Detect which cell encompasses the target text, then output its [x, y] center coordinate. 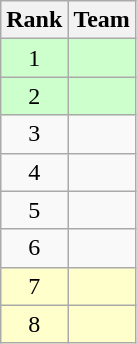
5 [34, 210]
Rank [34, 20]
8 [34, 324]
7 [34, 286]
3 [34, 134]
6 [34, 248]
4 [34, 172]
2 [34, 96]
1 [34, 58]
Team [102, 20]
